Return (x, y) of the center of cell containing provided text 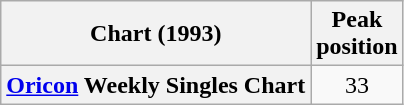
Peakposition (357, 34)
Chart (1993) (156, 34)
Oricon Weekly Singles Chart (156, 85)
33 (357, 85)
